Locate the cell with the specified text and output its [X, Y] center coordinate. 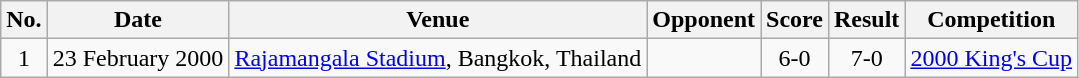
Score [795, 20]
Opponent [704, 20]
Result [866, 20]
Rajamangala Stadium, Bangkok, Thailand [438, 58]
6-0 [795, 58]
23 February 2000 [138, 58]
Competition [992, 20]
Venue [438, 20]
Date [138, 20]
2000 King's Cup [992, 58]
7-0 [866, 58]
No. [24, 20]
1 [24, 58]
